Capture the cell that displays the provided text and extract its [x, y] central coordinate. 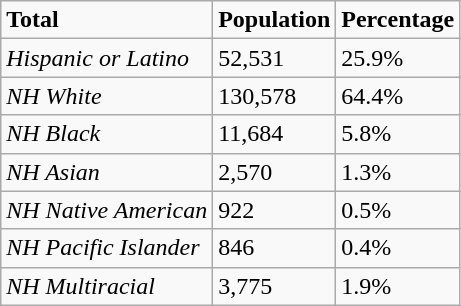
1.3% [398, 172]
130,578 [274, 96]
Hispanic or Latino [107, 58]
NH Pacific Islander [107, 248]
2,570 [274, 172]
1.9% [398, 286]
NH Native American [107, 210]
11,684 [274, 134]
NH White [107, 96]
0.5% [398, 210]
3,775 [274, 286]
846 [274, 248]
NH Asian [107, 172]
NH Black [107, 134]
Population [274, 20]
25.9% [398, 58]
NH Multiracial [107, 286]
0.4% [398, 248]
5.8% [398, 134]
922 [274, 210]
Total [107, 20]
Percentage [398, 20]
52,531 [274, 58]
64.4% [398, 96]
